Identify which cell holds the provided text, then report its (X, Y) central coordinate. 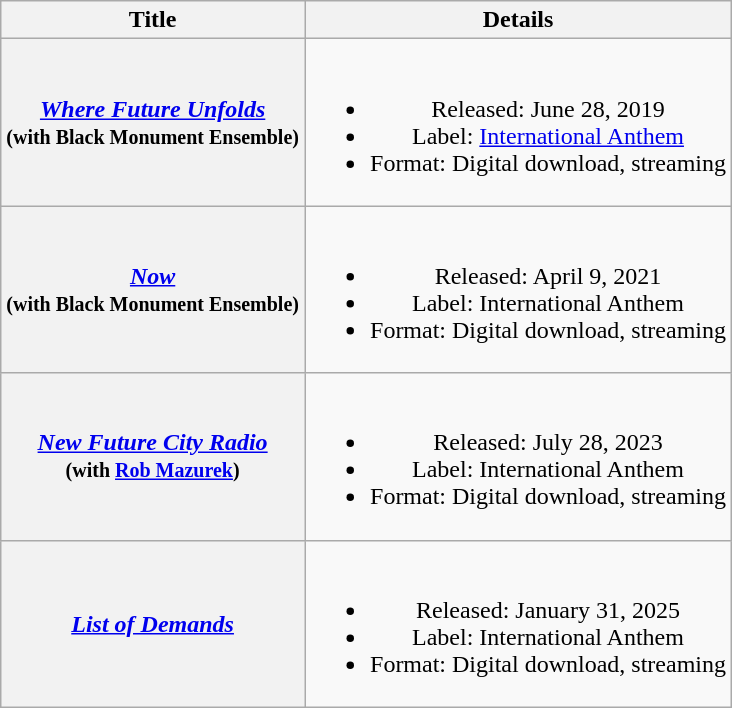
Released: April 9, 2021Label: International AnthemFormat: Digital download, streaming (518, 290)
Title (153, 20)
New Future City Radio(with Rob Mazurek) (153, 456)
Now(with Black Monument Ensemble) (153, 290)
Released: July 28, 2023Label: International AnthemFormat: Digital download, streaming (518, 456)
Released: June 28, 2019Label: International AnthemFormat: Digital download, streaming (518, 122)
Where Future Unfolds(with Black Monument Ensemble) (153, 122)
Released: January 31, 2025Label: International AnthemFormat: Digital download, streaming (518, 624)
Details (518, 20)
List of Demands (153, 624)
